Detect which cell encompasses the target text, then output its (X, Y) center coordinate. 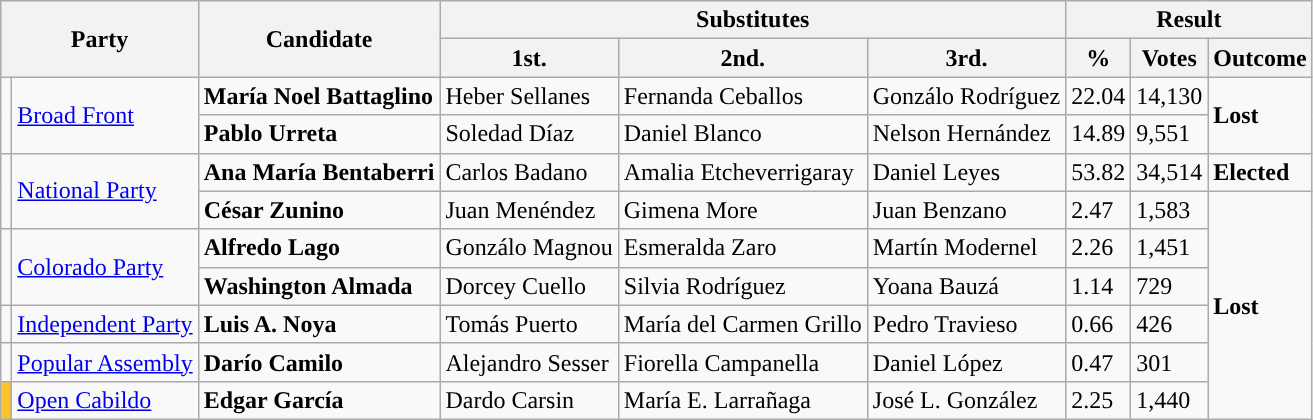
Dardo Carsin (529, 400)
María del Carmen Grillo (742, 324)
Votes (1170, 58)
Ana María Bentaberri (319, 172)
Party (100, 39)
Alejandro Sesser (529, 362)
729 (1170, 286)
22.04 (1098, 96)
Daniel Leyes (966, 172)
Luis A. Noya (319, 324)
2.47 (1098, 210)
Gimena More (742, 210)
Broad Front (105, 115)
Fiorella Campanella (742, 362)
2nd. (742, 58)
Alfredo Lago (319, 248)
0.66 (1098, 324)
14,130 (1170, 96)
2.26 (1098, 248)
César Zunino (319, 210)
María Noel Battaglino (319, 96)
% (1098, 58)
Fernanda Ceballos (742, 96)
1st. (529, 58)
9,551 (1170, 134)
Juan Benzano (966, 210)
Heber Sellanes (529, 96)
Darío Camilo (319, 362)
Gonzálo Magnou (529, 248)
Nelson Hernández (966, 134)
301 (1170, 362)
Amalia Etcheverrigaray (742, 172)
Elected (1260, 172)
Carlos Badano (529, 172)
426 (1170, 324)
María E. Larrañaga (742, 400)
Substitutes (753, 20)
Pablo Urreta (319, 134)
34,514 (1170, 172)
1,583 (1170, 210)
0.47 (1098, 362)
Soledad Díaz (529, 134)
3rd. (966, 58)
Juan Menéndez (529, 210)
Tomás Puerto (529, 324)
Esmeralda Zaro (742, 248)
1.14 (1098, 286)
Daniel Blanco (742, 134)
53.82 (1098, 172)
Dorcey Cuello (529, 286)
Outcome (1260, 58)
1,440 (1170, 400)
Washington Almada (319, 286)
Yoana Bauzá (966, 286)
Martín Modernel (966, 248)
Open Cabildo (105, 400)
Daniel López (966, 362)
Silvia Rodríguez (742, 286)
14.89 (1098, 134)
Edgar García (319, 400)
National Party (105, 191)
2.25 (1098, 400)
Result (1189, 20)
Pedro Travieso (966, 324)
Gonzálo Rodríguez (966, 96)
Colorado Party (105, 267)
Popular Assembly (105, 362)
1,451 (1170, 248)
Candidate (319, 39)
Independent Party (105, 324)
José L. González (966, 400)
